Output the (X, Y) coordinate of the center of the cell containing the given text.  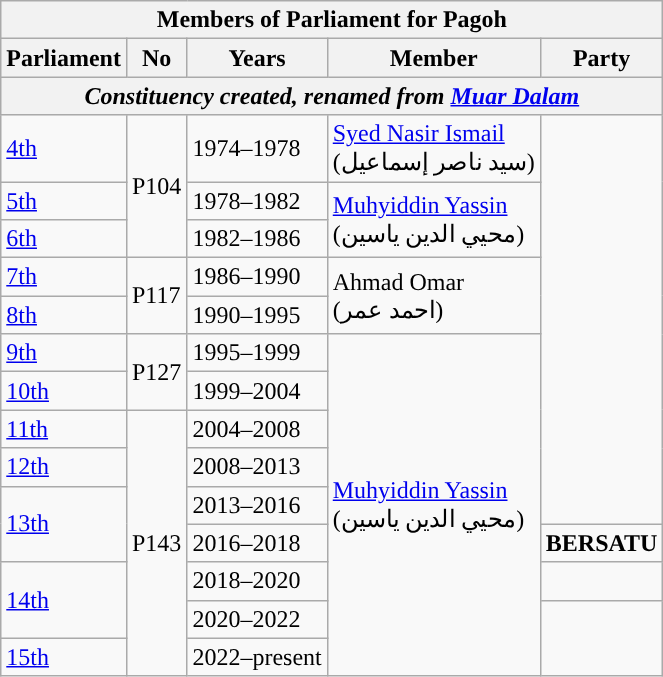
2020–2022 (257, 619)
1982–1986 (257, 239)
1999–2004 (257, 391)
2018–2020 (257, 581)
Syed Nasir Ismail (سيد ناصر إسماعيل‎) (434, 148)
1995–1999 (257, 353)
13th (64, 524)
1978–1982 (257, 201)
Constituency created, renamed from Muar Dalam (332, 96)
2013–2016 (257, 505)
1986–1990 (257, 277)
11th (64, 429)
9th (64, 353)
7th (64, 277)
4th (64, 148)
5th (64, 201)
6th (64, 239)
2004–2008 (257, 429)
P104 (156, 186)
BERSATU (602, 543)
15th (64, 657)
10th (64, 391)
P117 (156, 296)
Party (602, 58)
1990–1995 (257, 315)
No (156, 58)
Parliament (64, 58)
P127 (156, 372)
2016–2018 (257, 543)
Member (434, 58)
2022–present (257, 657)
P143 (156, 543)
2008–2013 (257, 467)
8th (64, 315)
Members of Parliament for Pagoh (332, 20)
14th (64, 600)
Years (257, 58)
1974–1978 (257, 148)
Ahmad Omar (احمد عمر) (434, 296)
12th (64, 467)
